Identify which cell holds the provided text, then report its (X, Y) central coordinate. 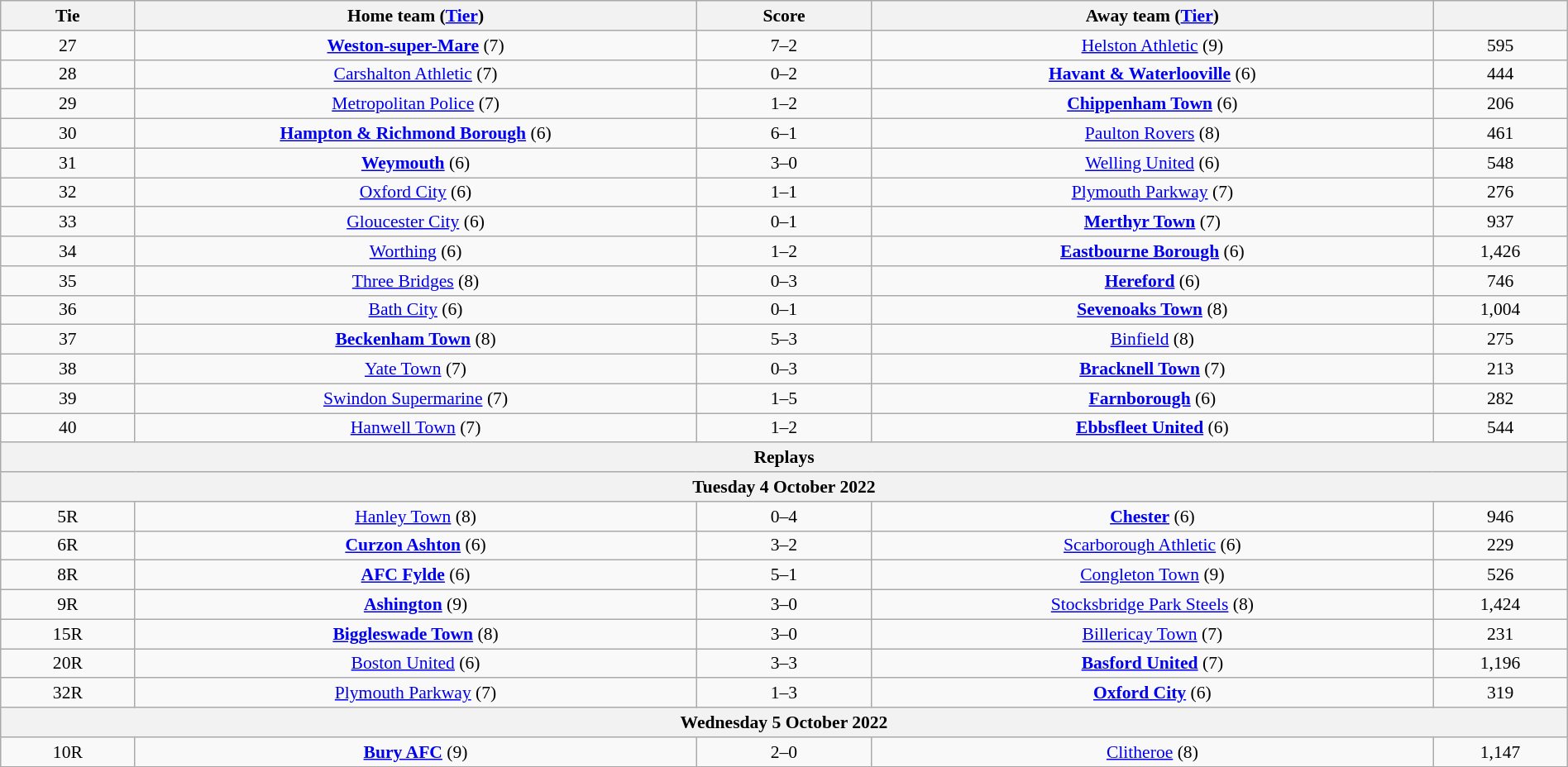
31 (68, 163)
3–3 (784, 664)
Chippenham Town (6) (1153, 104)
Away team (Tier) (1153, 16)
38 (68, 369)
9R (68, 605)
444 (1500, 74)
275 (1500, 340)
1–5 (784, 398)
Boston United (6) (415, 664)
Hampton & Richmond Borough (6) (415, 134)
5–3 (784, 340)
Farnborough (6) (1153, 398)
32 (68, 193)
Weston-super-Mare (7) (415, 45)
206 (1500, 104)
1,426 (1500, 251)
Carshalton Athletic (7) (415, 74)
1,196 (1500, 664)
36 (68, 310)
7–2 (784, 45)
Basford United (7) (1153, 664)
Hereford (6) (1153, 281)
30 (68, 134)
Replays (784, 458)
Havant & Waterlooville (6) (1153, 74)
Chester (6) (1153, 517)
Billericay Town (7) (1153, 634)
282 (1500, 398)
231 (1500, 634)
1,147 (1500, 752)
Sevenoaks Town (8) (1153, 310)
6R (68, 545)
0–2 (784, 74)
Beckenham Town (8) (415, 340)
Hanley Town (8) (415, 517)
213 (1500, 369)
Welling United (6) (1153, 163)
37 (68, 340)
Paulton Rovers (8) (1153, 134)
Weymouth (6) (415, 163)
1,424 (1500, 605)
1,004 (1500, 310)
Ashington (9) (415, 605)
27 (68, 45)
Gloucester City (6) (415, 222)
Scarborough Athletic (6) (1153, 545)
Three Bridges (8) (415, 281)
461 (1500, 134)
Helston Athletic (9) (1153, 45)
Bury AFC (9) (415, 752)
Congleton Town (9) (1153, 575)
Hanwell Town (7) (415, 428)
Yate Town (7) (415, 369)
15R (68, 634)
39 (68, 398)
Metropolitan Police (7) (415, 104)
10R (68, 752)
Stocksbridge Park Steels (8) (1153, 605)
319 (1500, 693)
Tuesday 4 October 2022 (784, 487)
276 (1500, 193)
229 (1500, 545)
Swindon Supermarine (7) (415, 398)
Binfield (8) (1153, 340)
35 (68, 281)
937 (1500, 222)
526 (1500, 575)
Merthyr Town (7) (1153, 222)
746 (1500, 281)
AFC Fylde (6) (415, 575)
Score (784, 16)
2–0 (784, 752)
595 (1500, 45)
544 (1500, 428)
Ebbsfleet United (6) (1153, 428)
28 (68, 74)
3–2 (784, 545)
33 (68, 222)
Tie (68, 16)
32R (68, 693)
0–4 (784, 517)
40 (68, 428)
1–3 (784, 693)
8R (68, 575)
Worthing (6) (415, 251)
5–1 (784, 575)
Eastbourne Borough (6) (1153, 251)
5R (68, 517)
946 (1500, 517)
20R (68, 664)
Home team (Tier) (415, 16)
1–1 (784, 193)
Clitheroe (8) (1153, 752)
Curzon Ashton (6) (415, 545)
34 (68, 251)
Biggleswade Town (8) (415, 634)
29 (68, 104)
6–1 (784, 134)
548 (1500, 163)
Bracknell Town (7) (1153, 369)
Wednesday 5 October 2022 (784, 722)
Bath City (6) (415, 310)
